Return the [x, y] coordinate for the center point of the cell that contains the specified text.  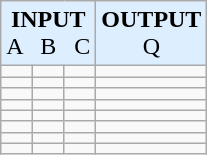
OUTPUT Q [152, 34]
INPUTA B C [48, 34]
